Detect which cell encompasses the target text, then output its (X, Y) center coordinate. 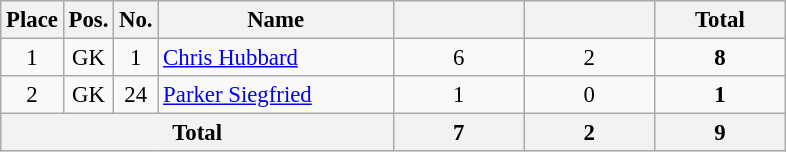
Pos. (88, 20)
0 (590, 95)
Chris Hubbard (276, 58)
Parker Siegfried (276, 95)
7 (458, 133)
Place (32, 20)
Name (276, 20)
24 (136, 95)
8 (720, 58)
No. (136, 20)
6 (458, 58)
9 (720, 133)
